Determine the (X, Y) coordinate at the center of the cell enclosing the given text.  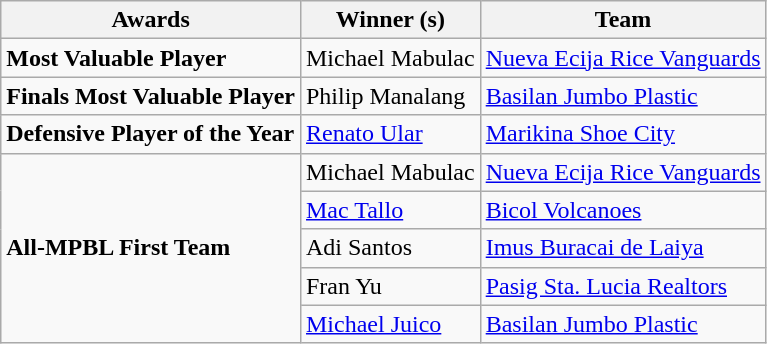
Fran Yu (390, 286)
Most Valuable Player (151, 58)
Michael Juico (390, 324)
Marikina Shoe City (623, 134)
Team (623, 20)
Pasig Sta. Lucia Realtors (623, 286)
Mac Tallo (390, 210)
All-MPBL First Team (151, 248)
Adi Santos (390, 248)
Bicol Volcanoes (623, 210)
Finals Most Valuable Player (151, 96)
Awards (151, 20)
Philip Manalang (390, 96)
Winner (s) (390, 20)
Imus Buracai de Laiya (623, 248)
Renato Ular (390, 134)
Defensive Player of the Year (151, 134)
